Provide the (X, Y) coordinate of the cell's center where the given text is located.  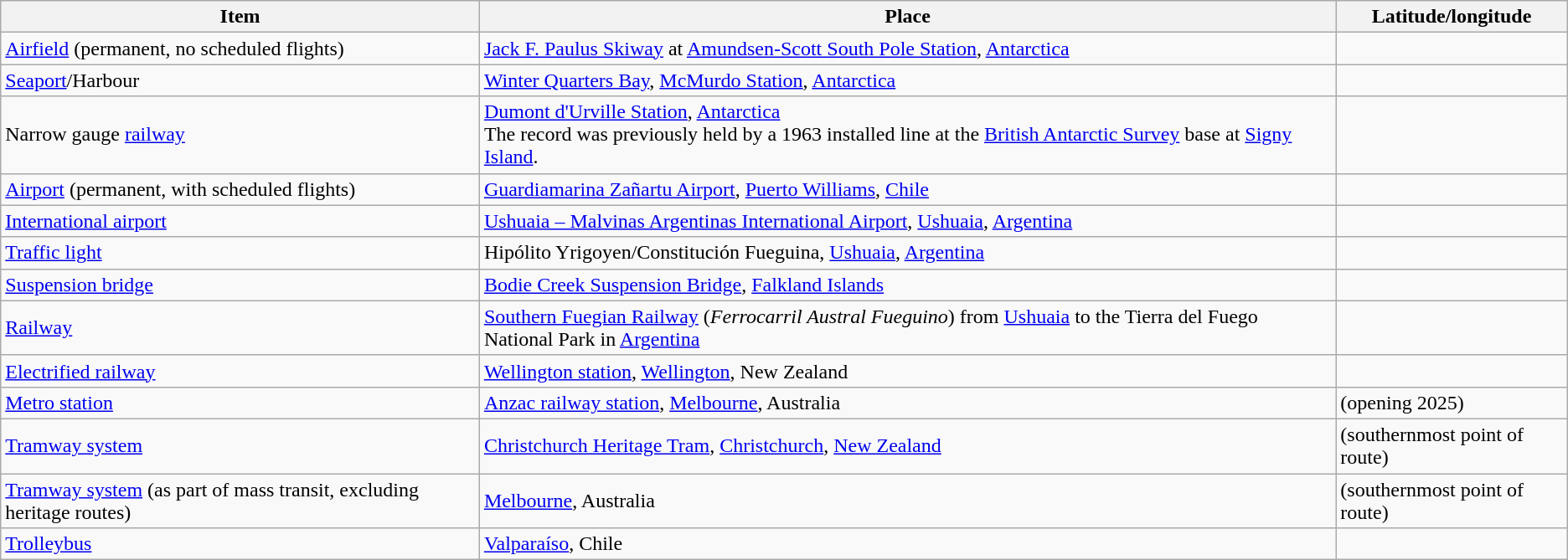
Bodie Creek Suspension Bridge, Falkland Islands (907, 285)
Guardiamarina Zañartu Airport, Puerto Williams, Chile (907, 189)
Hipólito Yrigoyen/Constitución Fueguina, Ushuaia, Argentina (907, 253)
Latitude/longitude (1452, 17)
Southern Fuegian Railway (Ferrocarril Austral Fueguino) from Ushuaia to the Tierra del Fuego National Park in Argentina (907, 328)
Trolleybus (240, 544)
Wellington station, Wellington, New Zealand (907, 371)
Seaport/Harbour (240, 80)
Traffic light (240, 253)
Jack F. Paulus Skiway at Amundsen-Scott South Pole Station, Antarctica (907, 49)
Christchurch Heritage Tram, Christchurch, New Zealand (907, 445)
Electrified railway (240, 371)
Airport (permanent, with scheduled flights) (240, 189)
(opening 2025) (1452, 403)
Railway (240, 328)
Suspension bridge (240, 285)
Place (907, 17)
Ushuaia – Malvinas Argentinas International Airport, Ushuaia, Argentina (907, 221)
Metro station (240, 403)
Tramway system (as part of mass transit, excluding heritage routes) (240, 501)
Narrow gauge railway (240, 135)
Melbourne, Australia (907, 501)
Valparaíso, Chile (907, 544)
Winter Quarters Bay, McMurdo Station, Antarctica (907, 80)
Tramway system (240, 445)
Dumont d'Urville Station, AntarcticaThe record was previously held by a 1963 installed line at the British Antarctic Survey base at Signy Island. (907, 135)
Airfield (permanent, no scheduled flights) (240, 49)
Anzac railway station, Melbourne, Australia (907, 403)
International airport (240, 221)
Item (240, 17)
